Output the [x, y] coordinate of the center of the cell containing the given text.  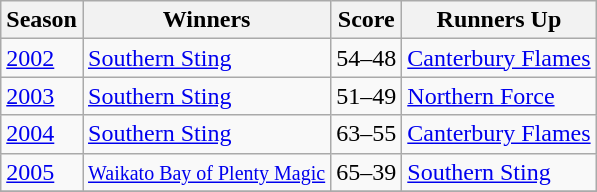
Northern Force [499, 96]
63–55 [366, 134]
Season [42, 20]
Score [366, 20]
Runners Up [499, 20]
2002 [42, 58]
2004 [42, 134]
54–48 [366, 58]
2003 [42, 96]
Winners [206, 20]
51–49 [366, 96]
65–39 [366, 172]
2005 [42, 172]
Waikato Bay of Plenty Magic [206, 172]
